Scan for the cell matching the given text and deliver its [x, y] coordinate at center. 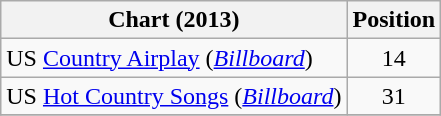
US Country Airplay (Billboard) [174, 58]
31 [394, 96]
Chart (2013) [174, 20]
Position [394, 20]
14 [394, 58]
US Hot Country Songs (Billboard) [174, 96]
